Locate the cell with the specified text and output its (X, Y) center coordinate. 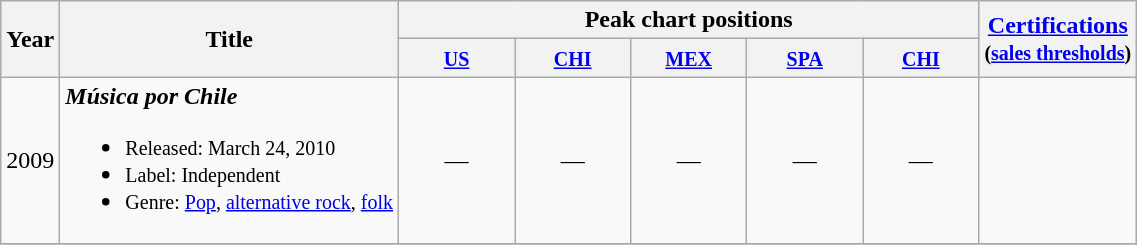
SPA (805, 58)
Certifications(sales thresholds) (1058, 39)
Música por ChileReleased: March 24, 2010Label: IndependentGenre: Pop, alternative rock, folk (230, 160)
MEX (689, 58)
US (457, 58)
Peak chart positions (689, 20)
2009 (30, 160)
Year (30, 39)
Title (230, 39)
